Provide the [X, Y] coordinate of the cell's center where the given text is located.  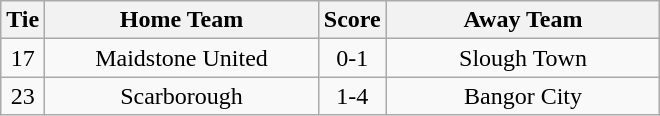
1-4 [352, 96]
17 [23, 58]
Maidstone United [182, 58]
Scarborough [182, 96]
0-1 [352, 58]
Home Team [182, 20]
23 [23, 96]
Slough Town [523, 58]
Away Team [523, 20]
Score [352, 20]
Bangor City [523, 96]
Tie [23, 20]
